Pinpoint the cell where the given text exists, returning its (X, Y) midpoint coordinate. 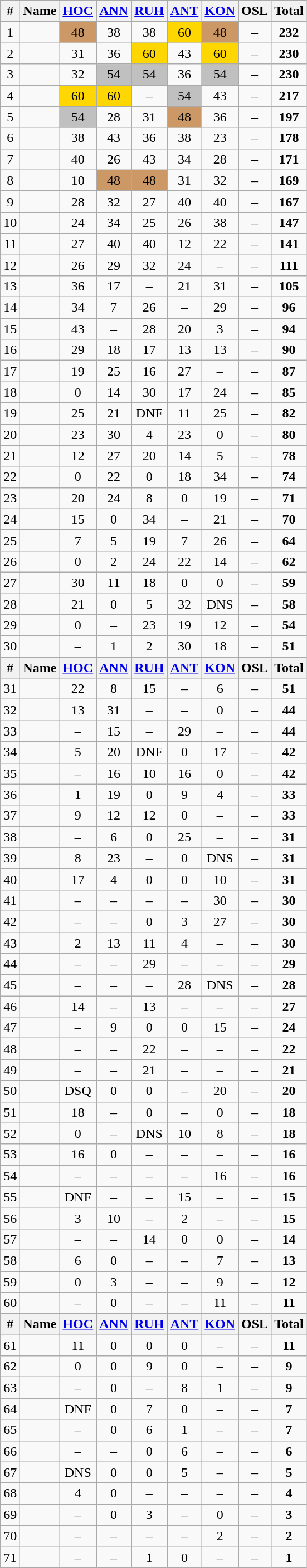
49 (10, 1070)
57 (10, 1239)
69 (10, 1515)
167 (289, 201)
66 (10, 1451)
35 (10, 773)
52 (10, 1133)
111 (289, 265)
65 (10, 1430)
61 (10, 1345)
94 (289, 329)
45 (10, 985)
85 (289, 392)
41 (10, 900)
55 (10, 1197)
147 (289, 223)
39 (10, 858)
87 (289, 371)
68 (10, 1493)
80 (289, 435)
37 (10, 816)
96 (289, 308)
171 (289, 159)
50 (10, 1091)
67 (10, 1472)
82 (289, 413)
78 (289, 456)
46 (10, 1007)
197 (289, 117)
178 (289, 138)
47 (10, 1028)
DSQ (78, 1091)
56 (10, 1218)
232 (289, 32)
105 (289, 287)
217 (289, 96)
90 (289, 350)
63 (10, 1388)
169 (289, 180)
74 (289, 477)
53 (10, 1155)
141 (289, 244)
